Output the [X, Y] coordinate of the center of the cell containing the given text.  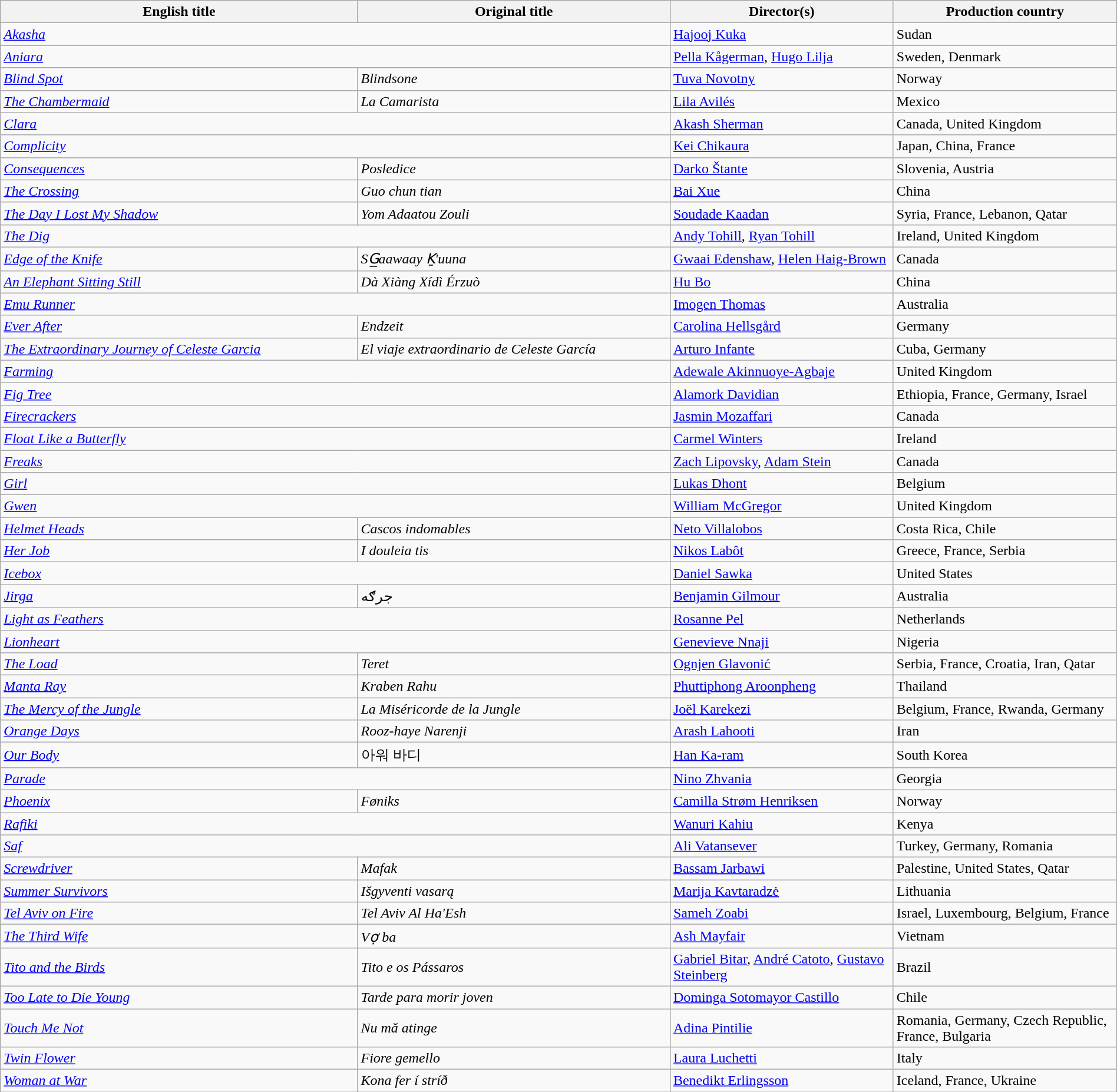
Gwen [336, 506]
Parade [336, 778]
Camilla Strøm Henriksen [781, 801]
The Mercy of the Jungle [179, 709]
An Elephant Sitting Still [179, 282]
The Extraordinary Journey of Celeste Garcia [179, 349]
Our Body [179, 756]
Arash Lahooti [781, 731]
Ali Vatansever [781, 846]
Wanuri Kahiu [781, 823]
Nino Zhvania [781, 778]
Firecrackers [336, 416]
Saf [336, 846]
Alamork Davidian [781, 394]
Adewale Akinnuoye-Agbaje [781, 371]
Jasmin Mozaffari [781, 416]
Float Like a Butterfly [336, 438]
Production country [1005, 12]
Išgyventi vasarą [514, 891]
جرګه [514, 596]
Posledice [514, 169]
Nikos Labôt [781, 551]
Rosanne Pel [781, 619]
Carmel Winters [781, 438]
Endzeit [514, 326]
Vợ ba [514, 936]
Arturo Infante [781, 349]
Tarde para morir joven [514, 997]
Germany [1005, 326]
Lithuania [1005, 891]
Chile [1005, 997]
Ognjen Glavonić [781, 664]
Belgium [1005, 484]
Darko Štante [781, 169]
Benjamin Gilmour [781, 596]
Lila Avilés [781, 101]
Syria, France, Lebanon, Qatar [1005, 213]
Iran [1005, 731]
Her Job [179, 551]
Bassam Jarbawi [781, 869]
Mexico [1005, 101]
Emu Runner [336, 304]
Touch Me Not [179, 1028]
Nigeria [1005, 642]
Kenya [1005, 823]
Lukas Dhont [781, 484]
Genevieve Nnaji [781, 642]
Neto Villalobos [781, 529]
Complicity [336, 146]
Screwdriver [179, 869]
Bai Xue [781, 191]
Sameh Zoabi [781, 913]
The Day I Lost My Shadow [179, 213]
Belgium, France, Rwanda, Germany [1005, 709]
I douleia tis [514, 551]
Cascos indomables [514, 529]
Adina Pintilie [781, 1028]
Tito e os Pássaros [514, 966]
Freaks [336, 461]
Tuva Novotny [781, 79]
Cuba, Germany [1005, 349]
United States [1005, 573]
Ever After [179, 326]
Fiore gemello [514, 1058]
Benedikt Erlingsson [781, 1081]
Ireland [1005, 438]
Guo chun tian [514, 191]
Blind Spot [179, 79]
Israel, Luxembourg, Belgium, France [1005, 913]
Original title [514, 12]
Kei Chikaura [781, 146]
Hu Bo [781, 282]
William McGregor [781, 506]
Tel Aviv on Fire [179, 913]
Ethiopia, France, Germany, Israel [1005, 394]
Director(s) [781, 12]
Soudade Kaadan [781, 213]
Imogen Thomas [781, 304]
Kraben Rahu [514, 687]
Brazil [1005, 966]
Zach Lipovsky, Adam Stein [781, 461]
La Miséricorde de la Jungle [514, 709]
Summer Survivors [179, 891]
Rafiki [336, 823]
Blindsone [514, 79]
Greece, France, Serbia [1005, 551]
SG̲aawaay Ḵ'uuna [514, 259]
Vietnam [1005, 936]
Phuttiphong Aroonpheng [781, 687]
Consequences [179, 169]
Laura Luchetti [781, 1058]
Tito and the Birds [179, 966]
Rooz-haye Narenji [514, 731]
Thailand [1005, 687]
Pella Kågerman, Hugo Lilja [781, 57]
Nu mă atinge [514, 1028]
Helmet Heads [179, 529]
Georgia [1005, 778]
Føniks [514, 801]
Clara [336, 124]
The Crossing [179, 191]
Romania, Germany, Czech Republic, France, Bulgaria [1005, 1028]
Sweden, Denmark [1005, 57]
Marija Kavtaradzė [781, 891]
Japan, China, France [1005, 146]
South Korea [1005, 756]
Joël Karekezi [781, 709]
Turkey, Germany, Romania [1005, 846]
Woman at War [179, 1081]
Hajooj Kuka [781, 34]
The Dig [336, 236]
Edge of the Knife [179, 259]
Farming [336, 371]
Gabriel Bitar, André Catoto, Gustavo Steinberg [781, 966]
Han Ka-ram [781, 756]
English title [179, 12]
Light as Feathers [336, 619]
Manta Ray [179, 687]
Aniara [336, 57]
Carolina Hellsgård [781, 326]
Jirga [179, 596]
Akash Sherman [781, 124]
Canada, United Kingdom [1005, 124]
Too Late to Die Young [179, 997]
Mafak [514, 869]
Tel Aviv Al Ha'Esh [514, 913]
Dà Xiàng Xídì Érzuò [514, 282]
Ash Mayfair [781, 936]
Netherlands [1005, 619]
Palestine, United States, Qatar [1005, 869]
Yom Adaatou Zouli [514, 213]
Fig Tree [336, 394]
Lionheart [336, 642]
Teret [514, 664]
Ireland, United Kingdom [1005, 236]
Serbia, France, Croatia, Iran, Qatar [1005, 664]
The Chambermaid [179, 101]
아워 바디 [514, 756]
Icebox [336, 573]
El viaje extraordinario de Celeste García [514, 349]
Andy Tohill, Ryan Tohill [781, 236]
Dominga Sotomayor Castillo [781, 997]
Italy [1005, 1058]
Phoenix [179, 801]
La Camarista [514, 101]
The Load [179, 664]
The Third Wife [179, 936]
Kona fer í stríð [514, 1081]
Gwaai Edenshaw, Helen Haig-Brown [781, 259]
Sudan [1005, 34]
Daniel Sawka [781, 573]
Twin Flower [179, 1058]
Akasha [336, 34]
Costa Rica, Chile [1005, 529]
Orange Days [179, 731]
Slovenia, Austria [1005, 169]
Iceland, France, Ukraine [1005, 1081]
Girl [336, 484]
